Capture the cell that displays the provided text and extract its (X, Y) central coordinate. 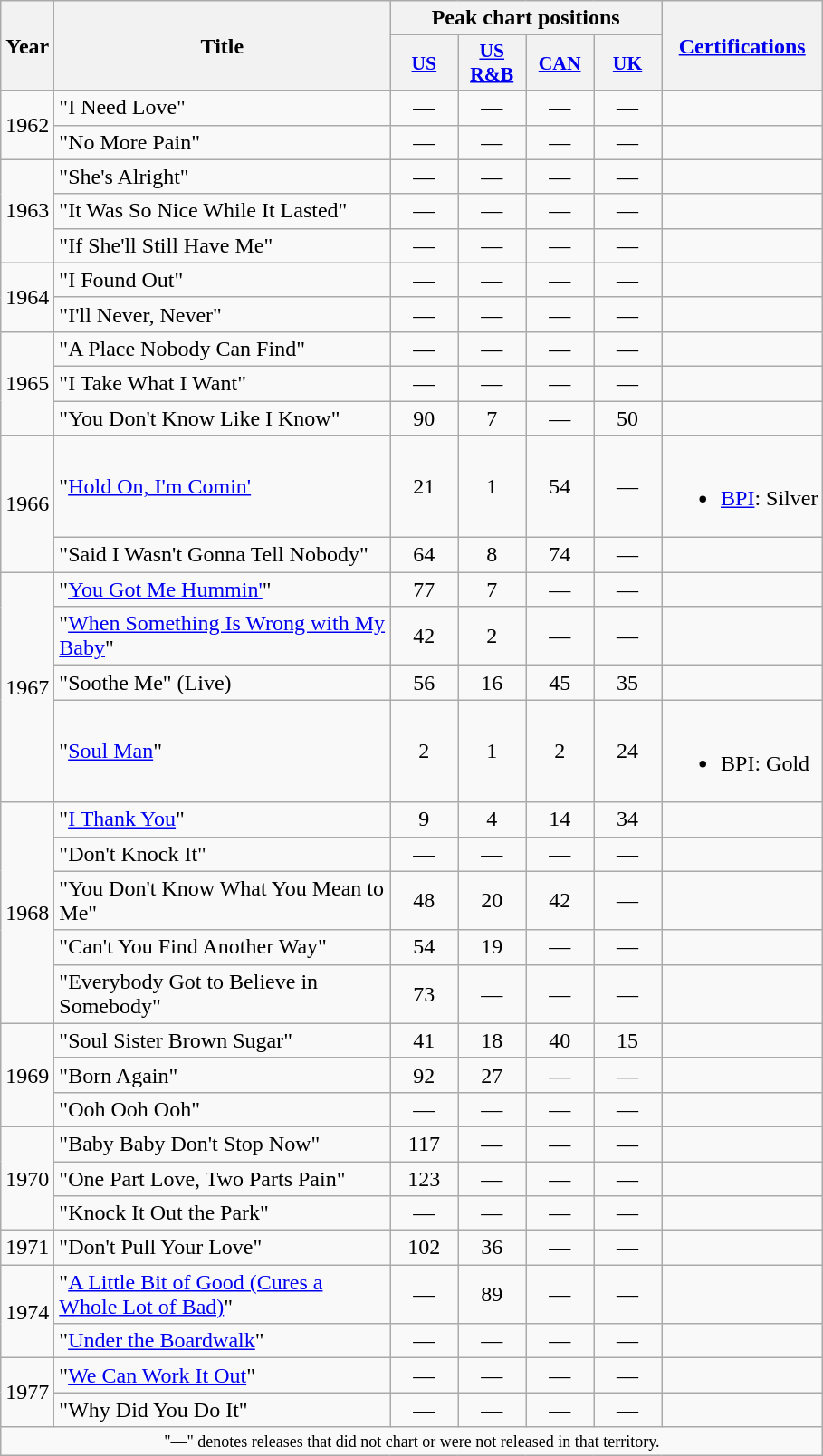
"When Something Is Wrong with My Baby" (223, 636)
"Said I Wasn't Gonna Tell Nobody" (223, 555)
"Don't Pull Your Love" (223, 1248)
"Everybody Got to Believe in Somebody" (223, 994)
1974 (27, 1311)
BPI: Silver (742, 487)
27 (493, 1075)
Peak chart positions (526, 18)
"A Little Bit of Good (Cures a Whole Lot of Bad)" (223, 1295)
123 (424, 1178)
"Under the Boardwalk" (223, 1341)
"Don't Knock It" (223, 854)
"I Thank You" (223, 819)
48 (424, 900)
US (424, 63)
24 (628, 752)
9 (424, 819)
1962 (27, 125)
Title (223, 45)
102 (424, 1248)
Year (27, 45)
90 (424, 417)
1967 (27, 687)
41 (424, 1040)
117 (424, 1144)
15 (628, 1040)
"Hold On, I'm Comin' (223, 487)
1970 (27, 1178)
"I Need Love" (223, 108)
14 (560, 819)
"You Got Me Hummin'" (223, 589)
"—" denotes releases that did not chart or were not released in that territory. (412, 1442)
50 (628, 417)
16 (493, 683)
92 (424, 1075)
USR&B (493, 63)
"I Found Out" (223, 280)
"One Part Love, Two Parts Pain" (223, 1178)
1968 (27, 913)
1966 (27, 503)
"Soul Sister Brown Sugar" (223, 1040)
1969 (27, 1075)
64 (424, 555)
"No More Pain" (223, 142)
18 (493, 1040)
"Baby Baby Don't Stop Now" (223, 1144)
"I Take What I Want" (223, 383)
"Born Again" (223, 1075)
"Ooh Ooh Ooh" (223, 1109)
20 (493, 900)
73 (424, 994)
1977 (27, 1393)
BPI: Gold (742, 752)
"Knock It Out the Park" (223, 1213)
"A Place Nobody Can Find" (223, 349)
40 (560, 1040)
34 (628, 819)
77 (424, 589)
"You Don't Know Like I Know" (223, 417)
21 (424, 487)
45 (560, 683)
1971 (27, 1248)
8 (493, 555)
Certifications (742, 45)
19 (493, 947)
56 (424, 683)
74 (560, 555)
1964 (27, 297)
"Why Did You Do It" (223, 1410)
1965 (27, 383)
4 (493, 819)
"If She'll Still Have Me" (223, 245)
"She's Alright" (223, 177)
"We Can Work It Out" (223, 1375)
"Soul Man" (223, 752)
35 (628, 683)
"I'll Never, Never" (223, 314)
1963 (27, 211)
"Can't You Find Another Way" (223, 947)
36 (493, 1248)
89 (493, 1295)
"Soothe Me" (Live) (223, 683)
CAN (560, 63)
"You Don't Know What You Mean to Me" (223, 900)
"It Was So Nice While It Lasted" (223, 211)
UK (628, 63)
